Extract the (X, Y) coordinate from the center of the cell holding the provided text.  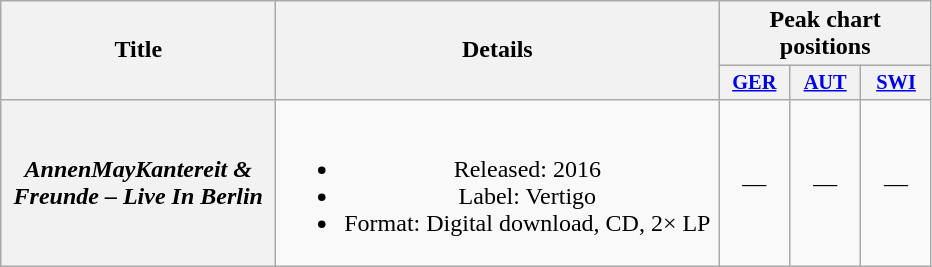
Peak chart positions (826, 34)
Details (498, 50)
AnnenMayKantereit & Freunde – Live In Berlin (138, 182)
Released: 2016Label: VertigoFormat: Digital download, CD, 2× LP (498, 182)
GER (754, 83)
AUT (826, 83)
Title (138, 50)
SWI (896, 83)
